Return the [x, y] coordinate for the center point of the cell that contains the specified text.  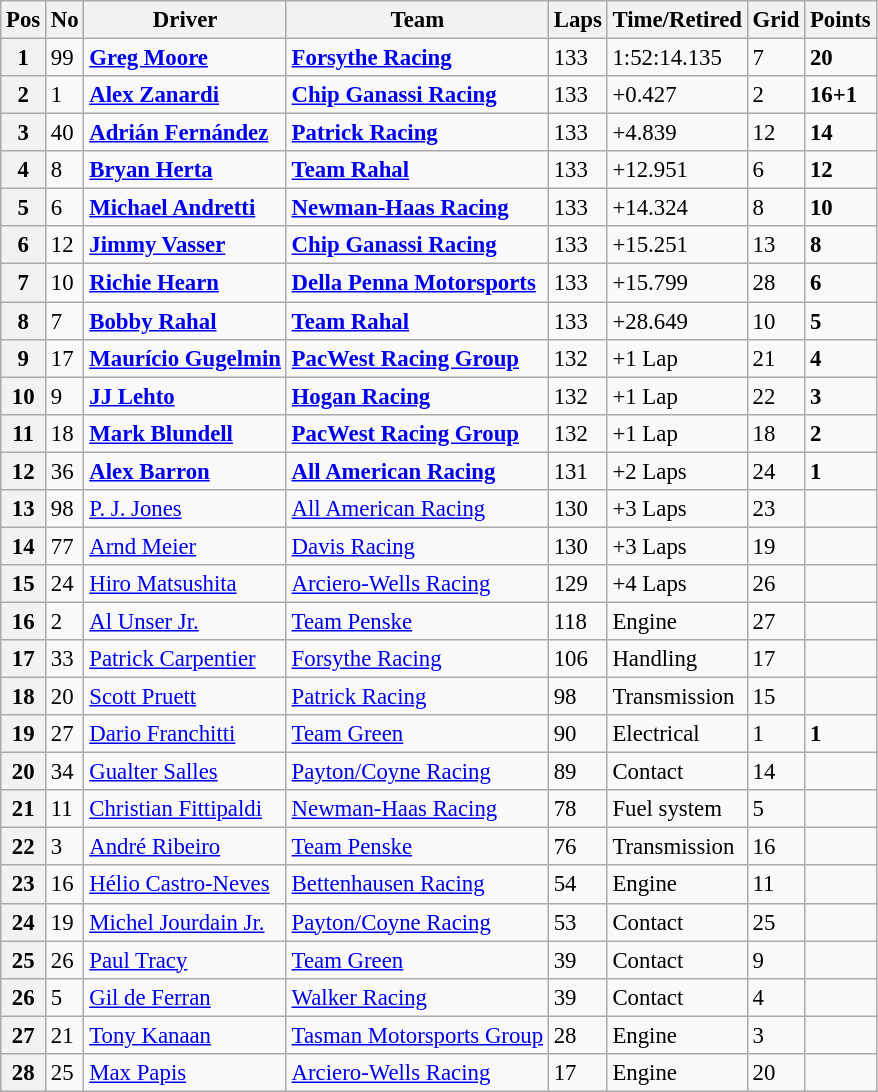
78 [578, 809]
Tony Kanaan [185, 1035]
Hogan Racing [417, 396]
Handling [677, 659]
Jimmy Vasser [185, 245]
1:52:14.135 [677, 58]
Al Unser Jr. [185, 621]
Electrical [677, 734]
Driver [185, 20]
76 [578, 847]
Paul Tracy [185, 960]
+15.799 [677, 283]
106 [578, 659]
89 [578, 772]
André Ribeiro [185, 847]
53 [578, 922]
90 [578, 734]
Bettenhausen Racing [417, 885]
Maurício Gugelmin [185, 358]
Points [840, 20]
16+1 [840, 95]
34 [65, 772]
Alex Barron [185, 471]
Team [417, 20]
Bobby Rahal [185, 321]
40 [65, 133]
131 [578, 471]
Fuel system [677, 809]
Tasman Motorsports Group [417, 1035]
Bryan Herta [185, 170]
No [65, 20]
Patrick Carpentier [185, 659]
P. J. Jones [185, 509]
Hiro Matsushita [185, 584]
Greg Moore [185, 58]
+28.649 [677, 321]
Max Papis [185, 1073]
Scott Pruett [185, 697]
33 [65, 659]
Christian Fittipaldi [185, 809]
Gil de Ferran [185, 997]
118 [578, 621]
Laps [578, 20]
54 [578, 885]
+15.251 [677, 245]
+14.324 [677, 208]
77 [65, 546]
Gualter Salles [185, 772]
Adrián Fernández [185, 133]
Time/Retired [677, 20]
+0.427 [677, 95]
Mark Blundell [185, 433]
+2 Laps [677, 471]
+4 Laps [677, 584]
129 [578, 584]
Della Penna Motorsports [417, 283]
JJ Lehto [185, 396]
+4.839 [677, 133]
Arnd Meier [185, 546]
Michael Andretti [185, 208]
Walker Racing [417, 997]
Davis Racing [417, 546]
36 [65, 471]
Hélio Castro-Neves [185, 885]
Richie Hearn [185, 283]
Grid [776, 20]
Pos [24, 20]
Michel Jourdain Jr. [185, 922]
Dario Franchitti [185, 734]
99 [65, 58]
+12.951 [677, 170]
Alex Zanardi [185, 95]
